Locate the cell with the specified text and output its (X, Y) center coordinate. 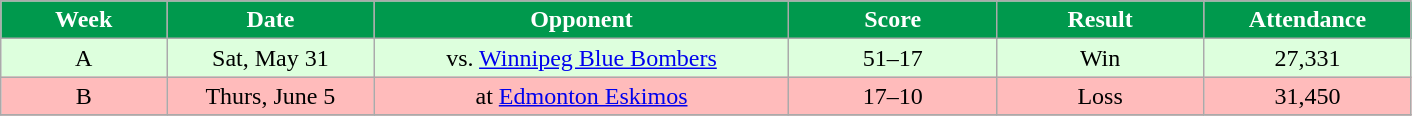
Sat, May 31 (270, 58)
Date (270, 20)
Loss (1100, 96)
17–10 (892, 96)
27,331 (1308, 58)
Score (892, 20)
vs. Winnipeg Blue Bombers (582, 58)
Win (1100, 58)
B (84, 96)
Opponent (582, 20)
Week (84, 20)
Thurs, June 5 (270, 96)
31,450 (1308, 96)
at Edmonton Eskimos (582, 96)
A (84, 58)
Result (1100, 20)
Attendance (1308, 20)
51–17 (892, 58)
